For the text-containing cell, return its midpoint in [X, Y] coordinate format. 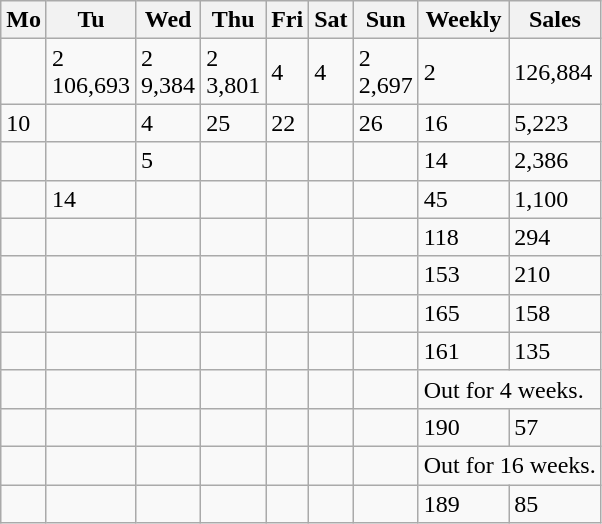
5,223 [556, 123]
22 [288, 123]
Sat [331, 20]
Tu [90, 20]
Mo [24, 20]
Weekly [463, 20]
118 [463, 237]
85 [556, 503]
153 [463, 275]
Sales [556, 20]
2106,693 [90, 72]
2 [463, 72]
16 [463, 123]
1,100 [556, 199]
294 [556, 237]
22,697 [386, 72]
57 [556, 427]
135 [556, 351]
161 [463, 351]
Out for 4 weeks. [510, 389]
2,386 [556, 161]
158 [556, 313]
189 [463, 503]
5 [168, 161]
190 [463, 427]
Wed [168, 20]
26 [386, 123]
Thu [234, 20]
Sun [386, 20]
210 [556, 275]
126,884 [556, 72]
45 [463, 199]
25 [234, 123]
10 [24, 123]
29,384 [168, 72]
23,801 [234, 72]
165 [463, 313]
Out for 16 weeks. [510, 465]
Fri [288, 20]
